Locate the cell with the specified text and output its (x, y) center coordinate. 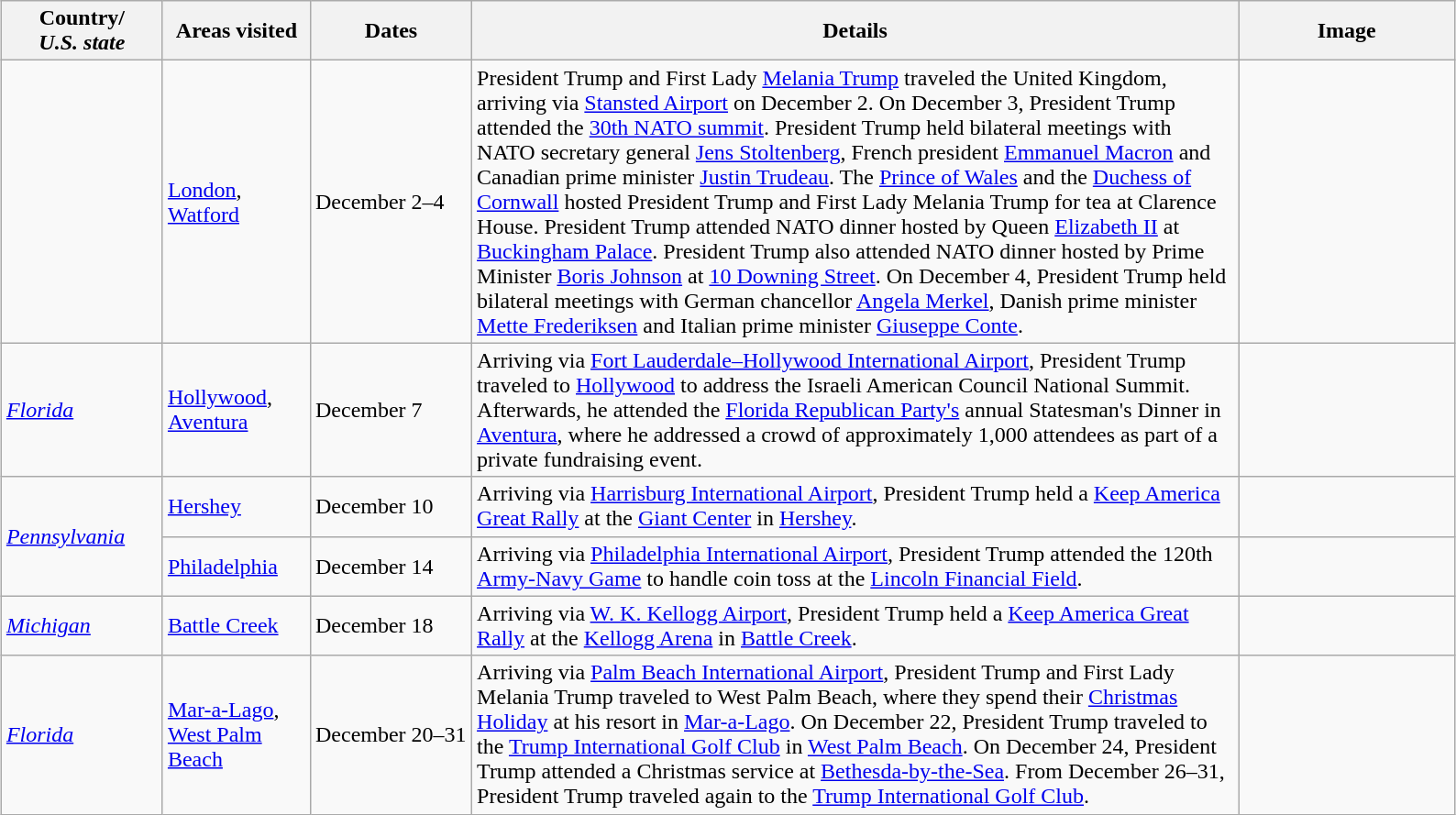
Dates (391, 31)
Battle Creek (237, 625)
December 2–4 (391, 202)
Hershey (237, 506)
Michigan (82, 625)
Arriving via W. K. Kellogg Airport, President Trump held a Keep America Great Rally at the Kellogg Arena in Battle Creek. (855, 625)
Pennsylvania (82, 536)
Details (855, 31)
Hollywood, Aventura (237, 410)
Arriving via Harrisburg International Airport, President Trump held a Keep America Great Rally at the Giant Center in Hershey. (855, 506)
December 20–31 (391, 735)
Country/U.S. state (82, 31)
Mar-a-Lago, West Palm Beach (237, 735)
Image (1347, 31)
Areas visited (237, 31)
December 14 (391, 567)
London, Watford (237, 202)
December 18 (391, 625)
Philadelphia (237, 567)
December 7 (391, 410)
December 10 (391, 506)
